Locate the cell with the specified text and output its [x, y] center coordinate. 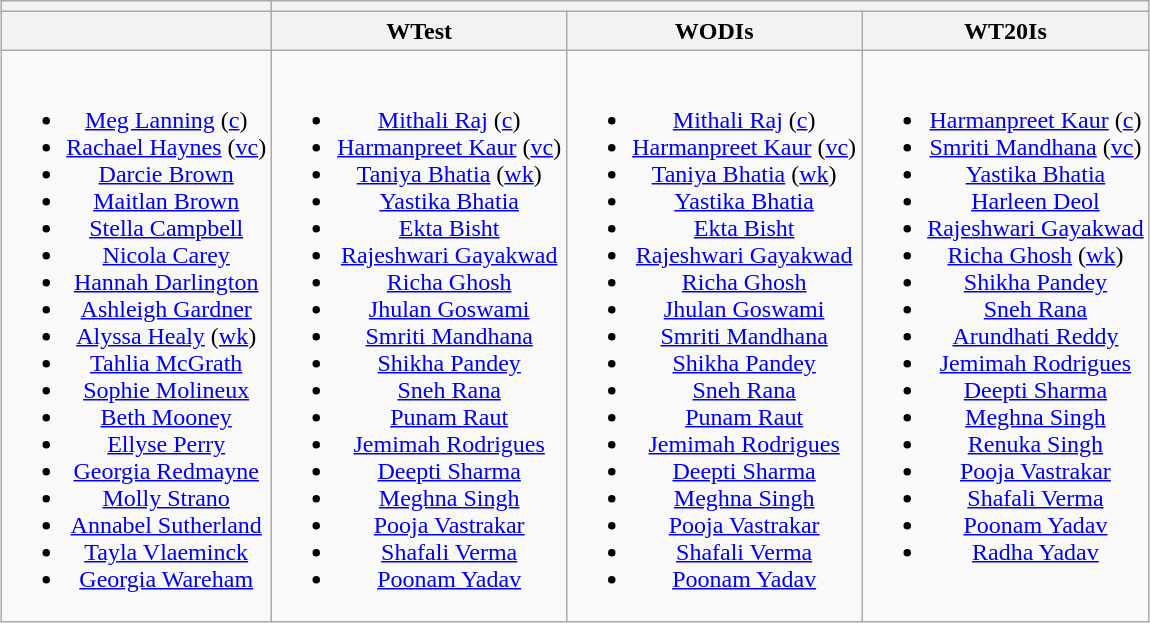
WT20Is [1006, 31]
WTest [420, 31]
WODIs [714, 31]
